Return the [x, y] coordinate for the center point of the cell that contains the specified text.  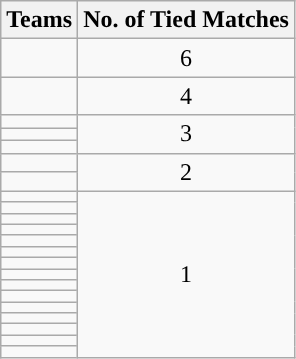
3 [186, 134]
1 [186, 274]
Teams [40, 20]
6 [186, 58]
2 [186, 172]
4 [186, 96]
No. of Tied Matches [186, 20]
